Provide the (X, Y) coordinate of the cell's center where the given text is located.  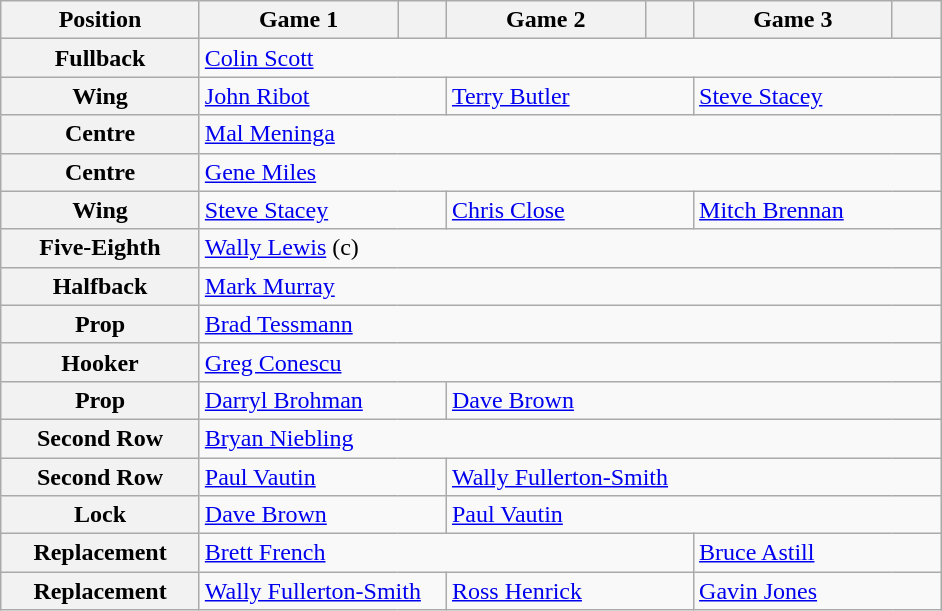
Gavin Jones (818, 591)
Mal Meninga (570, 134)
Hooker (100, 362)
Darryl Brohman (322, 400)
John Ribot (322, 96)
Position (100, 20)
Game 2 (546, 20)
Brad Tessmann (570, 324)
Colin Scott (570, 58)
Fullback (100, 58)
Chris Close (570, 210)
Game 1 (298, 20)
Greg Conescu (570, 362)
Brett French (446, 553)
Halfback (100, 286)
Ross Henrick (570, 591)
Terry Butler (570, 96)
Lock (100, 515)
Bryan Niebling (570, 438)
Game 3 (794, 20)
Five-Eighth (100, 248)
Mark Murray (570, 286)
Wally Lewis (c) (570, 248)
Mitch Brennan (818, 210)
Bruce Astill (818, 553)
Gene Miles (570, 172)
